Detect which cell encompasses the target text, then output its (X, Y) center coordinate. 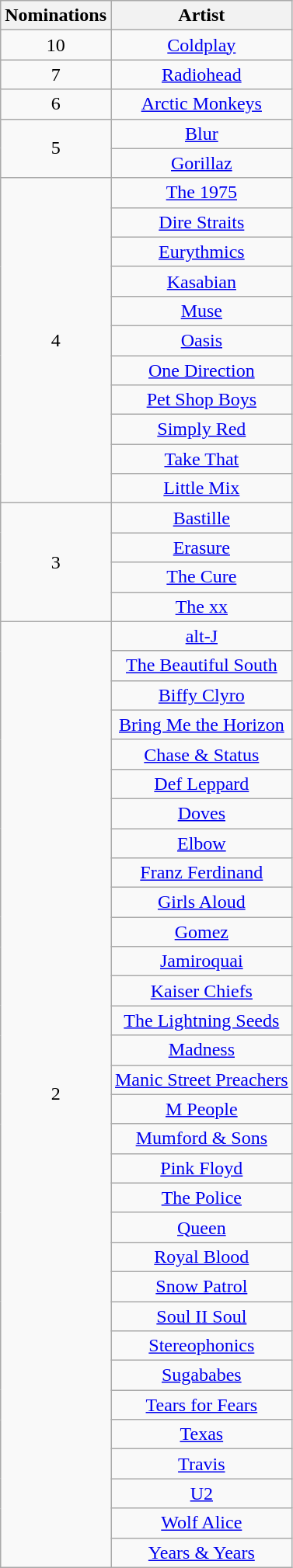
Little Mix (201, 488)
Madness (201, 1050)
Bastille (201, 518)
Girls Aloud (201, 902)
The Lightning Seeds (201, 1020)
Arctic Monkeys (201, 104)
Artist (201, 16)
Radiohead (201, 75)
Sugababes (201, 1375)
Travis (201, 1464)
Tears for Fears (201, 1405)
Kasabian (201, 281)
The Police (201, 1198)
Blur (201, 134)
U2 (201, 1493)
Nominations (56, 16)
Wolf Alice (201, 1523)
Kaiser Chiefs (201, 991)
Take That (201, 459)
Oasis (201, 340)
10 (56, 45)
Muse (201, 311)
Coldplay (201, 45)
5 (56, 148)
7 (56, 75)
Bring Me the Horizon (201, 725)
Eurythmics (201, 252)
Queen (201, 1227)
The Beautiful South (201, 666)
Jamiroquai (201, 961)
6 (56, 104)
Pink Floyd (201, 1168)
The 1975 (201, 193)
Doves (201, 813)
Pet Shop Boys (201, 400)
Elbow (201, 843)
Biffy Clyro (201, 695)
Years & Years (201, 1552)
alt-J (201, 636)
M People (201, 1109)
The xx (201, 607)
The Cure (201, 577)
Royal Blood (201, 1257)
Texas (201, 1434)
Stereophonics (201, 1346)
Soul II Soul (201, 1316)
Mumford & Sons (201, 1139)
Manic Street Preachers (201, 1080)
4 (56, 340)
Simply Red (201, 429)
Franz Ferdinand (201, 873)
Chase & Status (201, 754)
Dire Straits (201, 222)
Snow Patrol (201, 1286)
3 (56, 562)
2 (56, 1094)
Gorillaz (201, 163)
Erasure (201, 548)
Gomez (201, 932)
Def Leppard (201, 784)
One Direction (201, 370)
